Capture the cell that displays the provided text and extract its (X, Y) central coordinate. 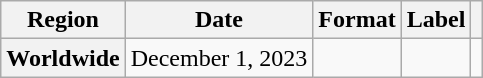
Label (436, 20)
Region (63, 20)
Date (219, 20)
Worldwide (63, 58)
December 1, 2023 (219, 58)
Format (357, 20)
